From the cell containing the given text, extract its center point as (X, Y) coordinate. 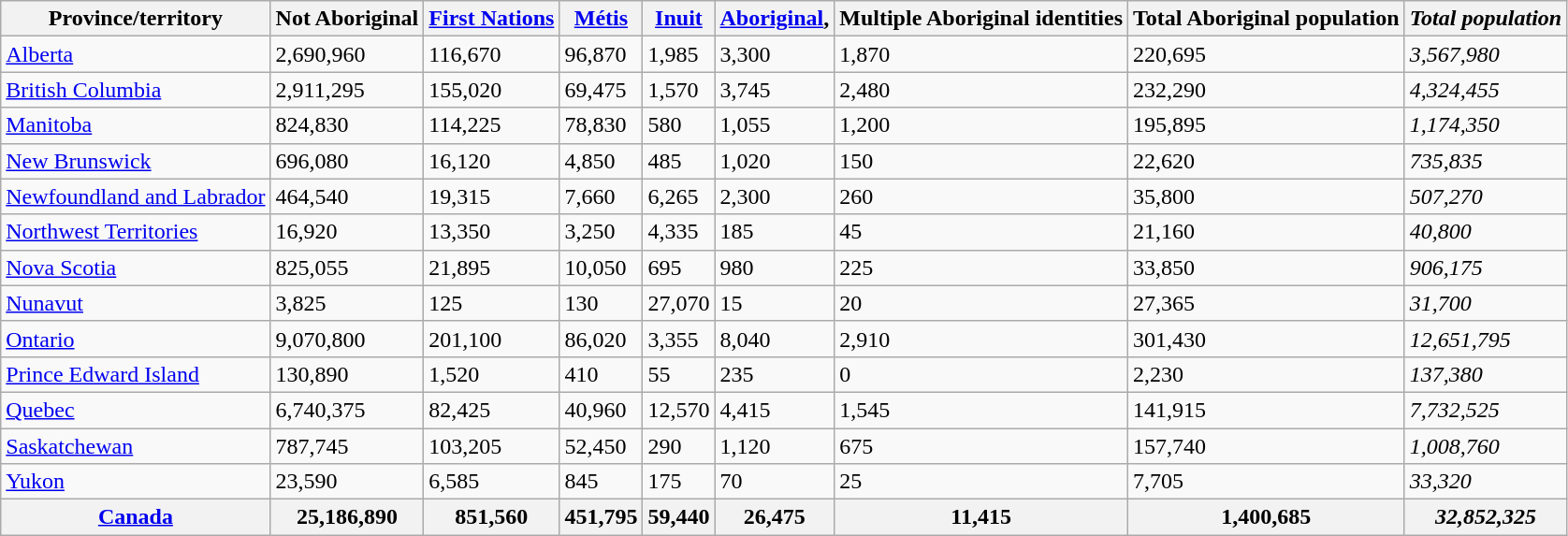
1,174,350 (1486, 125)
19,315 (492, 196)
32,852,325 (1486, 517)
3,567,980 (1486, 54)
7,705 (1267, 482)
301,430 (1267, 339)
3,300 (775, 54)
New Brunswick (136, 161)
3,825 (347, 303)
201,100 (492, 339)
8,040 (775, 339)
260 (981, 196)
Total population (1486, 19)
195,895 (1267, 125)
25 (981, 482)
25,186,890 (347, 517)
980 (775, 268)
40,800 (1486, 232)
130 (601, 303)
130,890 (347, 374)
114,225 (492, 125)
410 (601, 374)
Prince Edward Island (136, 374)
11,415 (981, 517)
225 (981, 268)
Saskatchewan (136, 446)
45 (981, 232)
16,920 (347, 232)
Multiple Aboriginal identities (981, 19)
Aboriginal, (775, 19)
Alberta (136, 54)
Nova Scotia (136, 268)
675 (981, 446)
Canada (136, 517)
Ontario (136, 339)
Not Aboriginal (347, 19)
15 (775, 303)
906,175 (1486, 268)
4,415 (775, 410)
6,265 (679, 196)
55 (679, 374)
3,355 (679, 339)
103,205 (492, 446)
2,911,295 (347, 90)
116,670 (492, 54)
137,380 (1486, 374)
4,850 (601, 161)
96,870 (601, 54)
155,020 (492, 90)
12,570 (679, 410)
21,160 (1267, 232)
Province/territory (136, 19)
696,080 (347, 161)
86,020 (601, 339)
464,540 (347, 196)
1,200 (981, 125)
Nunavut (136, 303)
485 (679, 161)
6,740,375 (347, 410)
23,590 (347, 482)
4,324,455 (1486, 90)
22,620 (1267, 161)
13,350 (492, 232)
2,690,960 (347, 54)
185 (775, 232)
59,440 (679, 517)
695 (679, 268)
1,570 (679, 90)
1,008,760 (1486, 446)
235 (775, 374)
35,800 (1267, 196)
150 (981, 161)
Manitoba (136, 125)
27,365 (1267, 303)
851,560 (492, 517)
First Nations (492, 19)
British Columbia (136, 90)
125 (492, 303)
6,585 (492, 482)
824,830 (347, 125)
735,835 (1486, 161)
33,320 (1486, 482)
2,910 (981, 339)
Yukon (136, 482)
Northwest Territories (136, 232)
9,070,800 (347, 339)
Métis (601, 19)
507,270 (1486, 196)
3,250 (601, 232)
40,960 (601, 410)
845 (601, 482)
290 (679, 446)
27,070 (679, 303)
232,290 (1267, 90)
157,740 (1267, 446)
1,400,685 (1267, 517)
2,480 (981, 90)
Inuit (679, 19)
1,520 (492, 374)
7,732,525 (1486, 410)
12,651,795 (1486, 339)
1,055 (775, 125)
1,545 (981, 410)
78,830 (601, 125)
70 (775, 482)
1,020 (775, 161)
82,425 (492, 410)
33,850 (1267, 268)
175 (679, 482)
2,300 (775, 196)
Total Aboriginal population (1267, 19)
2,230 (1267, 374)
10,050 (601, 268)
52,450 (601, 446)
31,700 (1486, 303)
4,335 (679, 232)
1,120 (775, 446)
Quebec (136, 410)
21,895 (492, 268)
3,745 (775, 90)
Newfoundland and Labrador (136, 196)
26,475 (775, 517)
1,985 (679, 54)
580 (679, 125)
220,695 (1267, 54)
141,915 (1267, 410)
0 (981, 374)
69,475 (601, 90)
16,120 (492, 161)
20 (981, 303)
1,870 (981, 54)
7,660 (601, 196)
787,745 (347, 446)
825,055 (347, 268)
451,795 (601, 517)
